Detect which cell encompasses the target text, then output its (X, Y) center coordinate. 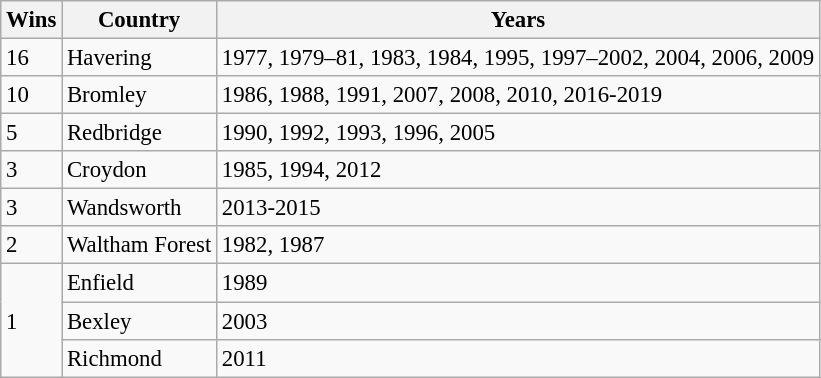
1977, 1979–81, 1983, 1984, 1995, 1997–2002, 2004, 2006, 2009 (518, 58)
16 (32, 58)
Croydon (140, 170)
2011 (518, 358)
Richmond (140, 358)
Wandsworth (140, 208)
5 (32, 133)
Country (140, 20)
Bromley (140, 95)
1990, 1992, 1993, 1996, 2005 (518, 133)
Waltham Forest (140, 245)
Bexley (140, 321)
Years (518, 20)
Wins (32, 20)
Redbridge (140, 133)
1986, 1988, 1991, 2007, 2008, 2010, 2016-2019 (518, 95)
Havering (140, 58)
Enfield (140, 283)
1 (32, 320)
1982, 1987 (518, 245)
1989 (518, 283)
2 (32, 245)
2013-2015 (518, 208)
2003 (518, 321)
10 (32, 95)
1985, 1994, 2012 (518, 170)
